Capture the cell that displays the provided text and extract its [x, y] central coordinate. 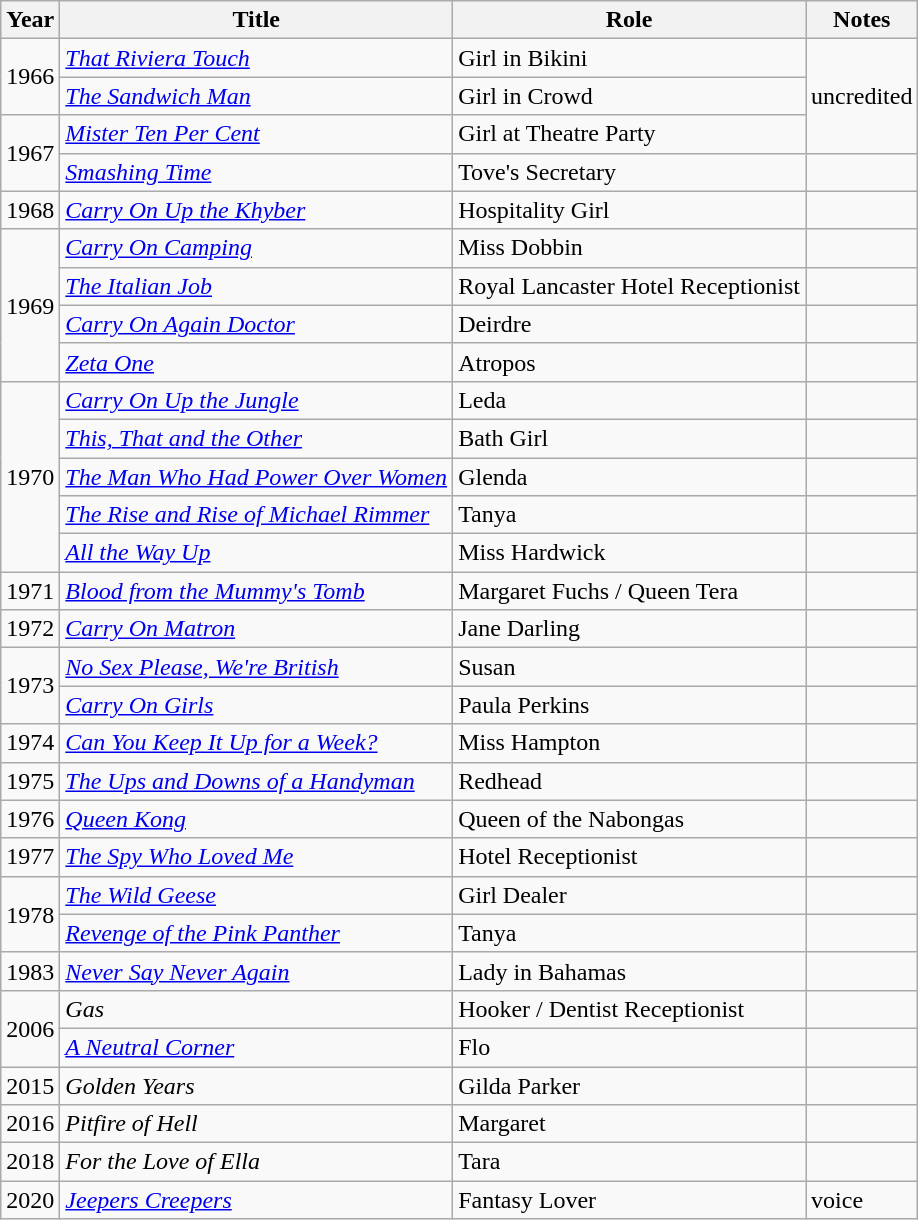
Royal Lancaster Hotel Receptionist [630, 286]
Miss Hampton [630, 743]
1970 [30, 476]
2006 [30, 1028]
Margaret [630, 1124]
Lady in Bahamas [630, 971]
Golden Years [256, 1085]
1969 [30, 305]
For the Love of Ella [256, 1162]
Pitfire of Hell [256, 1124]
Role [630, 20]
Atropos [630, 362]
Carry On Again Doctor [256, 324]
1978 [30, 914]
Miss Dobbin [630, 248]
A Neutral Corner [256, 1047]
Year [30, 20]
The Ups and Downs of a Handyman [256, 781]
1971 [30, 591]
Susan [630, 667]
1967 [30, 153]
Never Say Never Again [256, 971]
1968 [30, 210]
Can You Keep It Up for a Week? [256, 743]
Hospitality Girl [630, 210]
Zeta One [256, 362]
Margaret Fuchs / Queen Tera [630, 591]
All the Way Up [256, 553]
Paula Perkins [630, 705]
1983 [30, 971]
2020 [30, 1200]
1973 [30, 686]
Title [256, 20]
Redhead [630, 781]
1975 [30, 781]
Leda [630, 400]
1972 [30, 629]
Carry On Camping [256, 248]
Glenda [630, 477]
Miss Hardwick [630, 553]
Jeepers Creepers [256, 1200]
Girl in Bikini [630, 58]
The Wild Geese [256, 895]
Blood from the Mummy's Tomb [256, 591]
Girl in Crowd [630, 96]
Smashing Time [256, 172]
Girl Dealer [630, 895]
Mister Ten Per Cent [256, 134]
The Rise and Rise of Michael Rimmer [256, 515]
The Spy Who Loved Me [256, 857]
The Man Who Had Power Over Women [256, 477]
Fantasy Lover [630, 1200]
1976 [30, 819]
2015 [30, 1085]
1974 [30, 743]
That Riviera Touch [256, 58]
The Sandwich Man [256, 96]
Gilda Parker [630, 1085]
1977 [30, 857]
No Sex Please, We're British [256, 667]
Carry On Girls [256, 705]
Gas [256, 1009]
Carry On Up the Khyber [256, 210]
Hooker / Dentist Receptionist [630, 1009]
Revenge of the Pink Panther [256, 933]
Bath Girl [630, 438]
Tara [630, 1162]
Jane Darling [630, 629]
1966 [30, 77]
Carry On Matron [256, 629]
Tove's Secretary [630, 172]
2018 [30, 1162]
Deirdre [630, 324]
Girl at Theatre Party [630, 134]
Notes [862, 20]
Queen of the Nabongas [630, 819]
Hotel Receptionist [630, 857]
2016 [30, 1124]
This, That and the Other [256, 438]
voice [862, 1200]
Carry On Up the Jungle [256, 400]
uncredited [862, 96]
Flo [630, 1047]
Queen Kong [256, 819]
The Italian Job [256, 286]
